Identify which cell holds the provided text, then report its [X, Y] central coordinate. 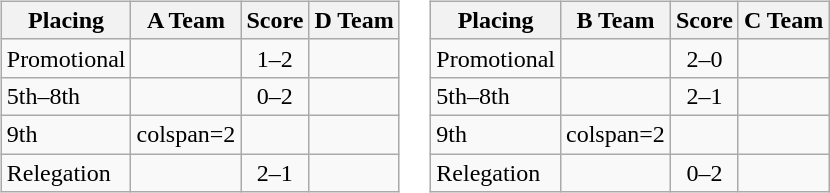
1–2 [275, 58]
C Team [783, 20]
2–0 [704, 58]
D Team [354, 20]
B Team [615, 20]
A Team [186, 20]
